From the cell containing the given text, extract its center point as (X, Y) coordinate. 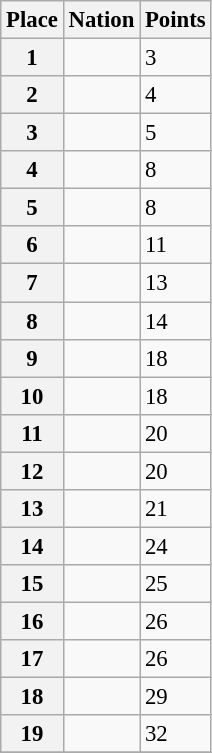
32 (176, 734)
21 (176, 509)
Place (32, 20)
7 (32, 283)
24 (176, 546)
1 (32, 58)
2 (32, 95)
25 (176, 584)
Nation (101, 20)
9 (32, 358)
Points (176, 20)
6 (32, 245)
15 (32, 584)
19 (32, 734)
29 (176, 697)
17 (32, 659)
10 (32, 396)
16 (32, 621)
12 (32, 471)
